Extract the (x, y) coordinate from the center of the cell holding the provided text.  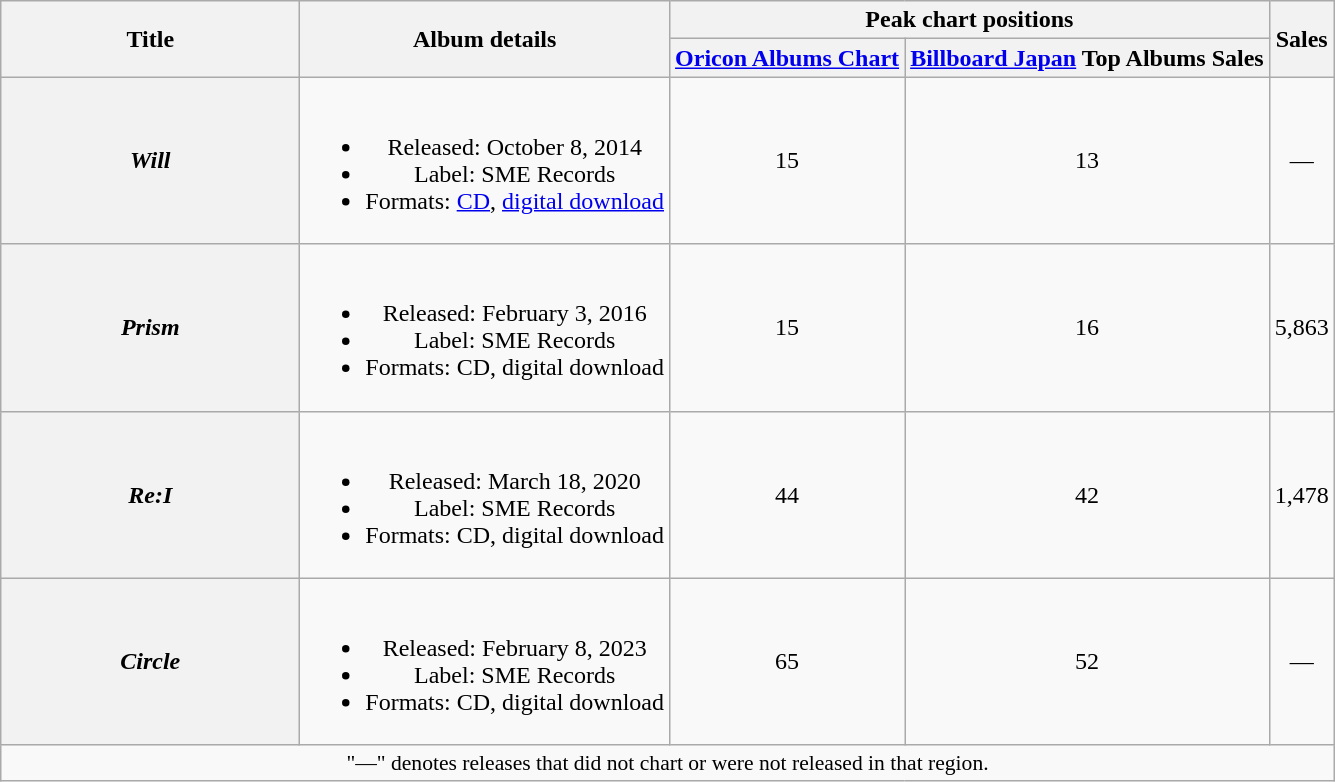
Album details (485, 39)
5,863 (1302, 328)
13 (1088, 160)
Released: October 8, 2014Label: SME RecordsFormats: CD, digital download (485, 160)
Re:I (150, 494)
16 (1088, 328)
Released: February 3, 2016Label: SME RecordsFormats: CD, digital download (485, 328)
Released: February 8, 2023Label: SME RecordsFormats: CD, digital download (485, 662)
42 (1088, 494)
"—" denotes releases that did not chart or were not released in that region. (668, 763)
44 (788, 494)
52 (1088, 662)
1,478 (1302, 494)
Circle (150, 662)
Billboard Japan Top Albums Sales (1088, 58)
Released: March 18, 2020Label: SME RecordsFormats: CD, digital download (485, 494)
65 (788, 662)
Will (150, 160)
Prism (150, 328)
Sales (1302, 39)
Oricon Albums Chart (788, 58)
Peak chart positions (970, 20)
Title (150, 39)
